Search for the cell housing the specified text and yield its (x, y) center coordinate. 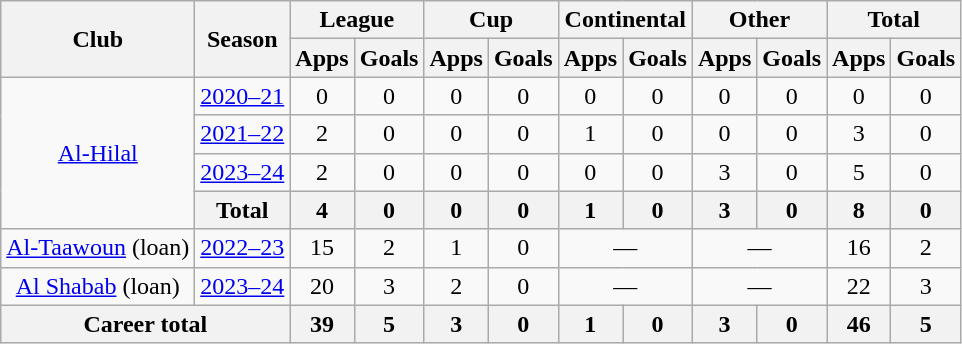
Al Shabab (loan) (98, 286)
22 (859, 286)
8 (859, 210)
2022–23 (242, 248)
Career total (146, 324)
Season (242, 39)
Continental (625, 20)
20 (322, 286)
Al-Taawoun (loan) (98, 248)
15 (322, 248)
2021–22 (242, 134)
4 (322, 210)
16 (859, 248)
39 (322, 324)
Cup (491, 20)
Al-Hilal (98, 153)
2020–21 (242, 96)
46 (859, 324)
Other (759, 20)
League (357, 20)
Club (98, 39)
